For the text-containing cell, return its midpoint in (x, y) coordinate format. 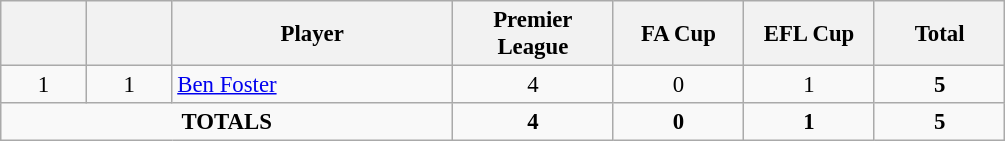
EFL Cup (810, 34)
Ben Foster (312, 85)
FA Cup (678, 34)
Premier League (534, 34)
Player (312, 34)
Total (940, 34)
TOTALS (227, 122)
